Detect which cell encompasses the target text, then output its (X, Y) center coordinate. 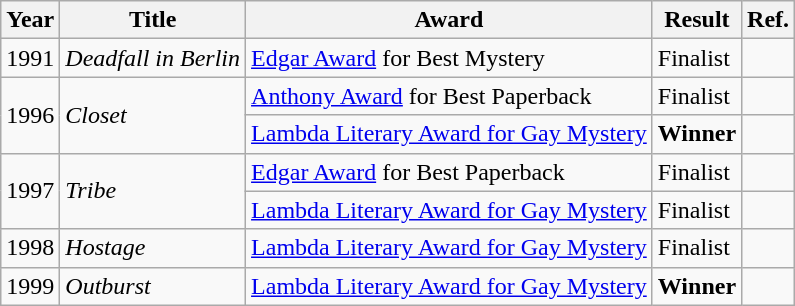
Edgar Award for Best Paperback (450, 172)
1996 (30, 115)
Ref. (768, 20)
Result (696, 20)
Year (30, 20)
Hostage (153, 248)
1997 (30, 191)
Deadfall in Berlin (153, 58)
1999 (30, 286)
1991 (30, 58)
Outburst (153, 286)
Anthony Award for Best Paperback (450, 96)
Award (450, 20)
Title (153, 20)
1998 (30, 248)
Closet (153, 115)
Tribe (153, 191)
Edgar Award for Best Mystery (450, 58)
